Search for the cell housing the specified text and yield its (X, Y) center coordinate. 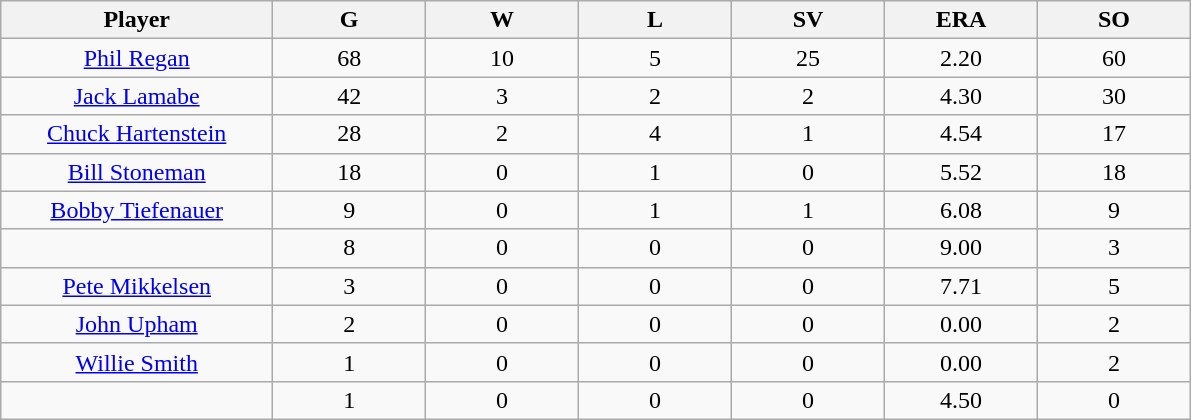
5.52 (960, 172)
9.00 (960, 248)
ERA (960, 20)
Jack Lamabe (137, 96)
4.54 (960, 134)
W (502, 20)
25 (808, 58)
Chuck Hartenstein (137, 134)
4.30 (960, 96)
4.50 (960, 400)
2.20 (960, 58)
42 (350, 96)
Phil Regan (137, 58)
John Upham (137, 324)
17 (1114, 134)
Bobby Tiefenauer (137, 210)
7.71 (960, 286)
8 (350, 248)
4 (656, 134)
L (656, 20)
SV (808, 20)
Pete Mikkelsen (137, 286)
28 (350, 134)
SO (1114, 20)
G (350, 20)
6.08 (960, 210)
Willie Smith (137, 362)
Player (137, 20)
68 (350, 58)
30 (1114, 96)
60 (1114, 58)
Bill Stoneman (137, 172)
10 (502, 58)
